Pinpoint the cell where the given text exists, returning its [x, y] midpoint coordinate. 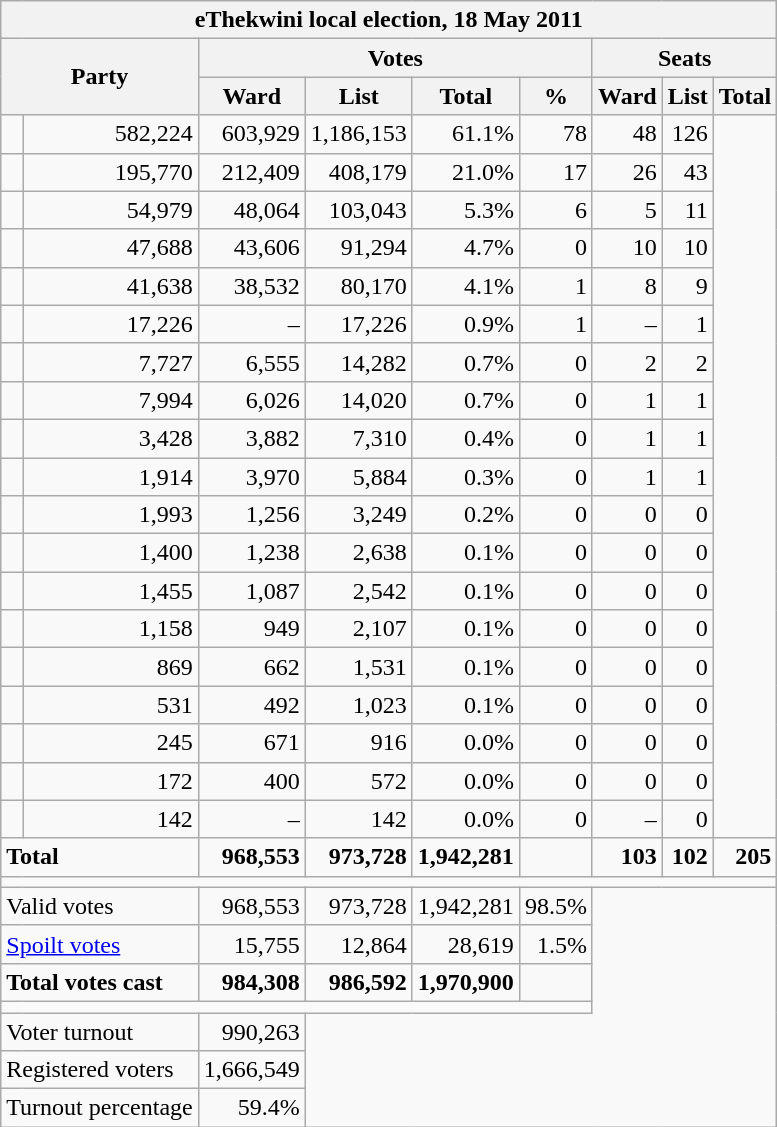
662 [252, 667]
1,455 [110, 591]
6,026 [252, 400]
2,638 [358, 553]
26 [627, 172]
916 [358, 743]
28,619 [466, 944]
2,107 [358, 629]
4.1% [466, 286]
1,186,153 [358, 134]
Registered voters [100, 1070]
0.3% [466, 477]
12,864 [358, 944]
531 [110, 705]
59.4% [252, 1108]
48 [627, 134]
949 [252, 629]
91,294 [358, 248]
0.4% [466, 438]
4.7% [466, 248]
38,532 [252, 286]
Total votes cast [100, 982]
1,400 [110, 553]
212,409 [252, 172]
61.1% [466, 134]
582,224 [110, 134]
% [556, 96]
1,531 [358, 667]
1,158 [110, 629]
78 [556, 134]
3,428 [110, 438]
7,310 [358, 438]
671 [252, 743]
984,308 [252, 982]
1,238 [252, 553]
126 [688, 134]
14,282 [358, 362]
869 [110, 667]
102 [688, 857]
Seats [684, 58]
48,064 [252, 210]
54,979 [110, 210]
5,884 [358, 477]
9 [688, 286]
2,542 [358, 591]
408,179 [358, 172]
7,994 [110, 400]
5 [627, 210]
Valid votes [100, 906]
6 [556, 210]
103 [627, 857]
15,755 [252, 944]
14,020 [358, 400]
0.2% [466, 515]
572 [358, 781]
5.3% [466, 210]
492 [252, 705]
Voter turnout [100, 1031]
eThekwini local election, 18 May 2011 [389, 20]
Votes [395, 58]
Spoilt votes [100, 944]
80,170 [358, 286]
43,606 [252, 248]
3,882 [252, 438]
1,023 [358, 705]
Party [100, 77]
7,727 [110, 362]
43 [688, 172]
172 [110, 781]
400 [252, 781]
1,970,900 [466, 982]
47,688 [110, 248]
1,993 [110, 515]
1,914 [110, 477]
3,249 [358, 515]
8 [627, 286]
103,043 [358, 210]
1.5% [556, 944]
17 [556, 172]
6,555 [252, 362]
0.9% [466, 324]
11 [688, 210]
603,929 [252, 134]
98.5% [556, 906]
Turnout percentage [100, 1108]
205 [745, 857]
41,638 [110, 286]
245 [110, 743]
195,770 [110, 172]
1,087 [252, 591]
1,666,549 [252, 1070]
1,256 [252, 515]
3,970 [252, 477]
986,592 [358, 982]
21.0% [466, 172]
990,263 [252, 1031]
